Search for the cell housing the specified text and yield its [x, y] center coordinate. 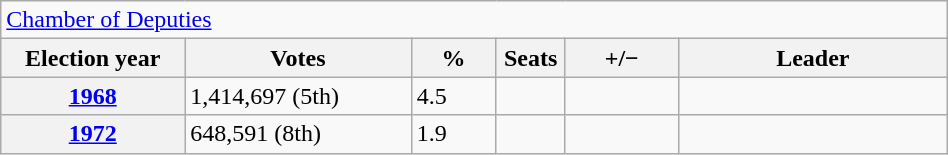
+/− [622, 58]
1.9 [454, 134]
Leader [812, 58]
Votes [298, 58]
1,414,697 (5th) [298, 96]
1968 [93, 96]
4.5 [454, 96]
1972 [93, 134]
Election year [93, 58]
% [454, 58]
Seats [530, 58]
Chamber of Deputies [474, 20]
648,591 (8th) [298, 134]
